Pinpoint the cell where the given text exists, returning its (X, Y) midpoint coordinate. 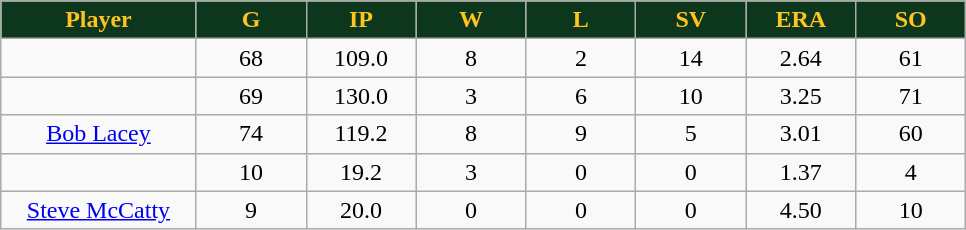
5 (691, 134)
3.01 (801, 134)
IP (361, 20)
20.0 (361, 210)
61 (911, 58)
6 (581, 96)
2 (581, 58)
74 (251, 134)
G (251, 20)
ERA (801, 20)
Player (98, 20)
119.2 (361, 134)
2.64 (801, 58)
3.25 (801, 96)
130.0 (361, 96)
L (581, 20)
4 (911, 172)
109.0 (361, 58)
14 (691, 58)
W (471, 20)
68 (251, 58)
19.2 (361, 172)
4.50 (801, 210)
1.37 (801, 172)
Bob Lacey (98, 134)
SV (691, 20)
69 (251, 96)
Steve McCatty (98, 210)
60 (911, 134)
71 (911, 96)
SO (911, 20)
